From the cell containing the given text, extract its center point as [x, y] coordinate. 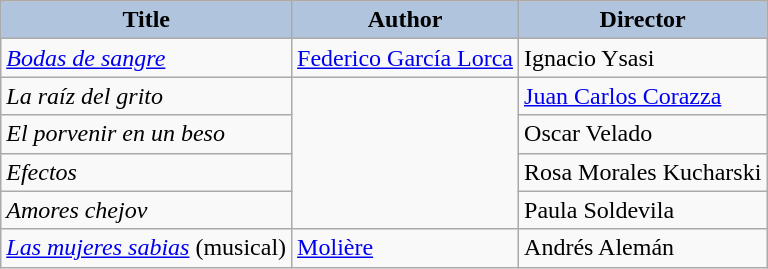
Las mujeres sabias (musical) [146, 248]
El porvenir en un beso [146, 134]
Federico García Lorca [406, 58]
Juan Carlos Corazza [643, 96]
Andrés Alemán [643, 248]
Author [406, 20]
Oscar Velado [643, 134]
Paula Soldevila [643, 210]
Bodas de sangre [146, 58]
Title [146, 20]
Rosa Morales Kucharski [643, 172]
Efectos [146, 172]
Director [643, 20]
La raíz del grito [146, 96]
Ignacio Ysasi [643, 58]
Molière [406, 248]
Amores chejov [146, 210]
